Output the (X, Y) coordinate of the center of the cell containing the given text.  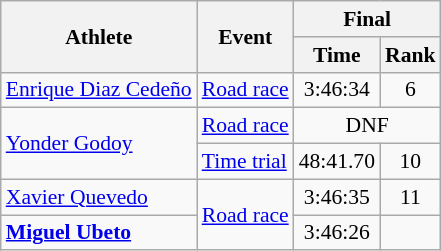
48:41.70 (337, 162)
11 (410, 197)
10 (410, 162)
Xavier Quevedo (99, 197)
Yonder Godoy (99, 144)
Rank (410, 55)
Athlete (99, 36)
Time (337, 55)
6 (410, 90)
3:46:26 (337, 233)
DNF (368, 126)
Final (368, 19)
Enrique Diaz Cedeño (99, 90)
3:46:34 (337, 90)
Event (246, 36)
3:46:35 (337, 197)
Time trial (246, 162)
Miguel Ubeto (99, 233)
